From the cell containing the given text, extract its center point as (x, y) coordinate. 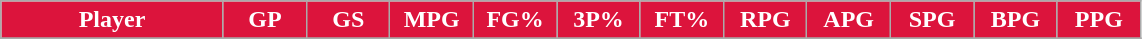
PPG (1098, 20)
GP (264, 20)
SPG (932, 20)
MPG (432, 20)
FG% (514, 20)
BPG (1016, 20)
FT% (682, 20)
GS (348, 20)
Player (112, 20)
3P% (598, 20)
APG (848, 20)
RPG (766, 20)
